Output the (x, y) coordinate of the center of the cell containing the given text.  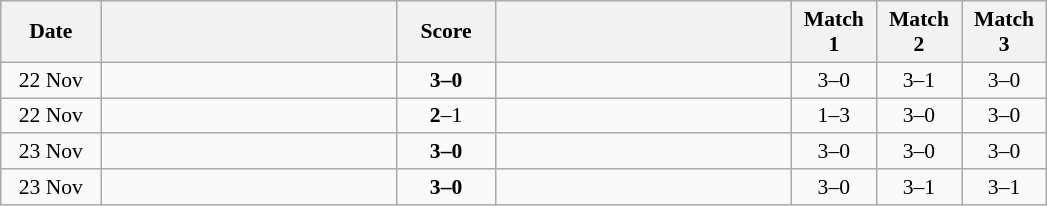
Match 1 (834, 32)
Match 2 (918, 32)
Match 3 (1004, 32)
Date (51, 32)
2–1 (446, 116)
1–3 (834, 116)
Score (446, 32)
